Capture the cell that displays the provided text and extract its (x, y) central coordinate. 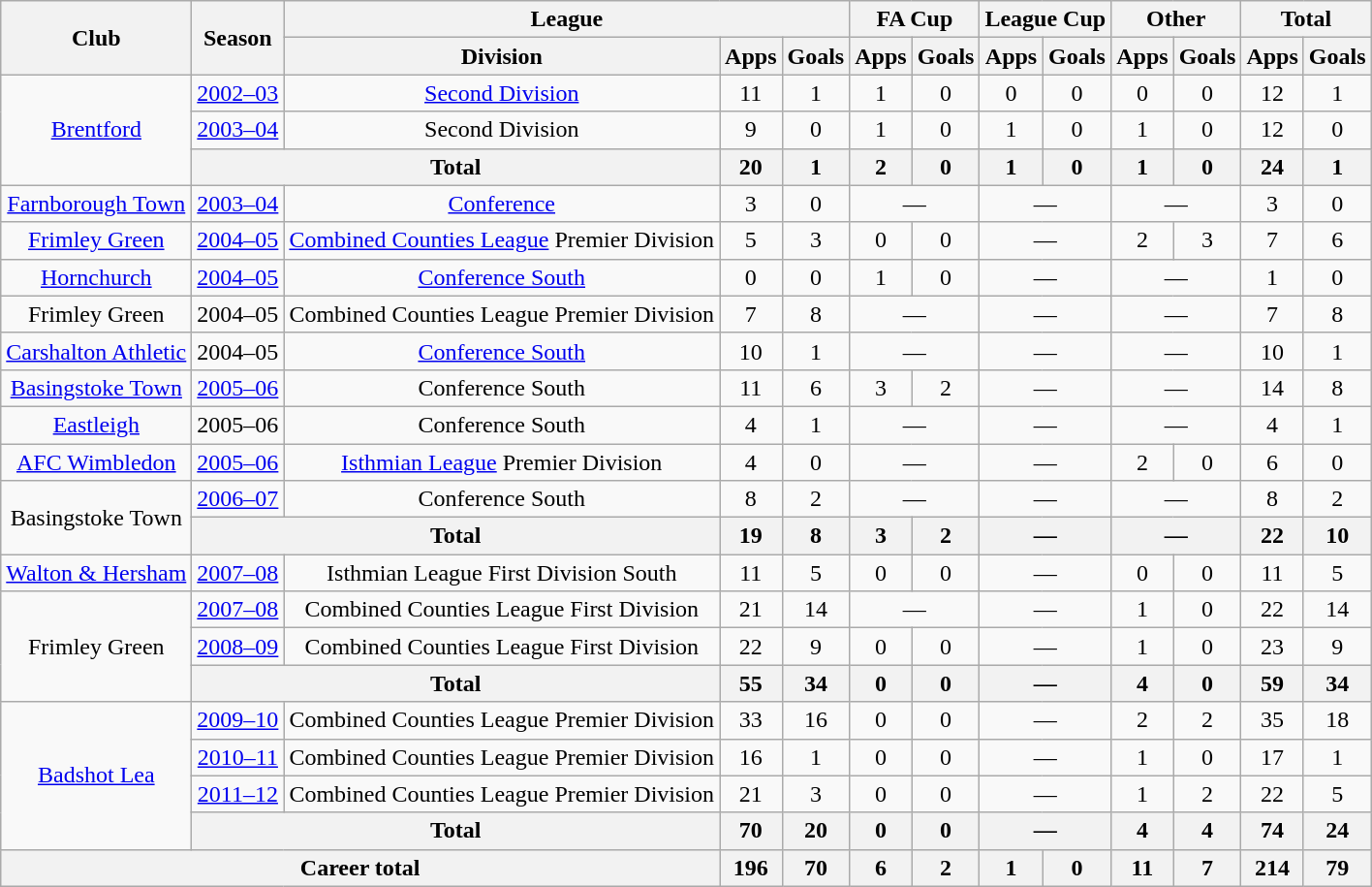
Walton & Hersham (97, 573)
AFC Wimbledon (97, 462)
Division (502, 56)
Isthmian League Premier Division (502, 462)
Carshalton Athletic (97, 351)
35 (1272, 720)
2011–12 (238, 794)
Eastleigh (97, 425)
Hornchurch (97, 277)
33 (751, 720)
214 (1272, 868)
2009–10 (238, 720)
2008–09 (238, 647)
Career total (360, 868)
59 (1272, 683)
2010–11 (238, 757)
23 (1272, 647)
Club (97, 38)
Farnborough Town (97, 204)
League (567, 19)
FA Cup (915, 19)
League Cup (1045, 19)
18 (1337, 720)
Season (238, 38)
79 (1337, 868)
Badshot Lea (97, 776)
74 (1272, 831)
2006–07 (238, 499)
196 (751, 868)
Other (1176, 19)
2002–03 (238, 93)
17 (1272, 757)
Brentford (97, 130)
55 (751, 683)
Isthmian League First Division South (502, 573)
Conference (502, 204)
19 (751, 536)
